Identify which cell holds the provided text, then report its (X, Y) central coordinate. 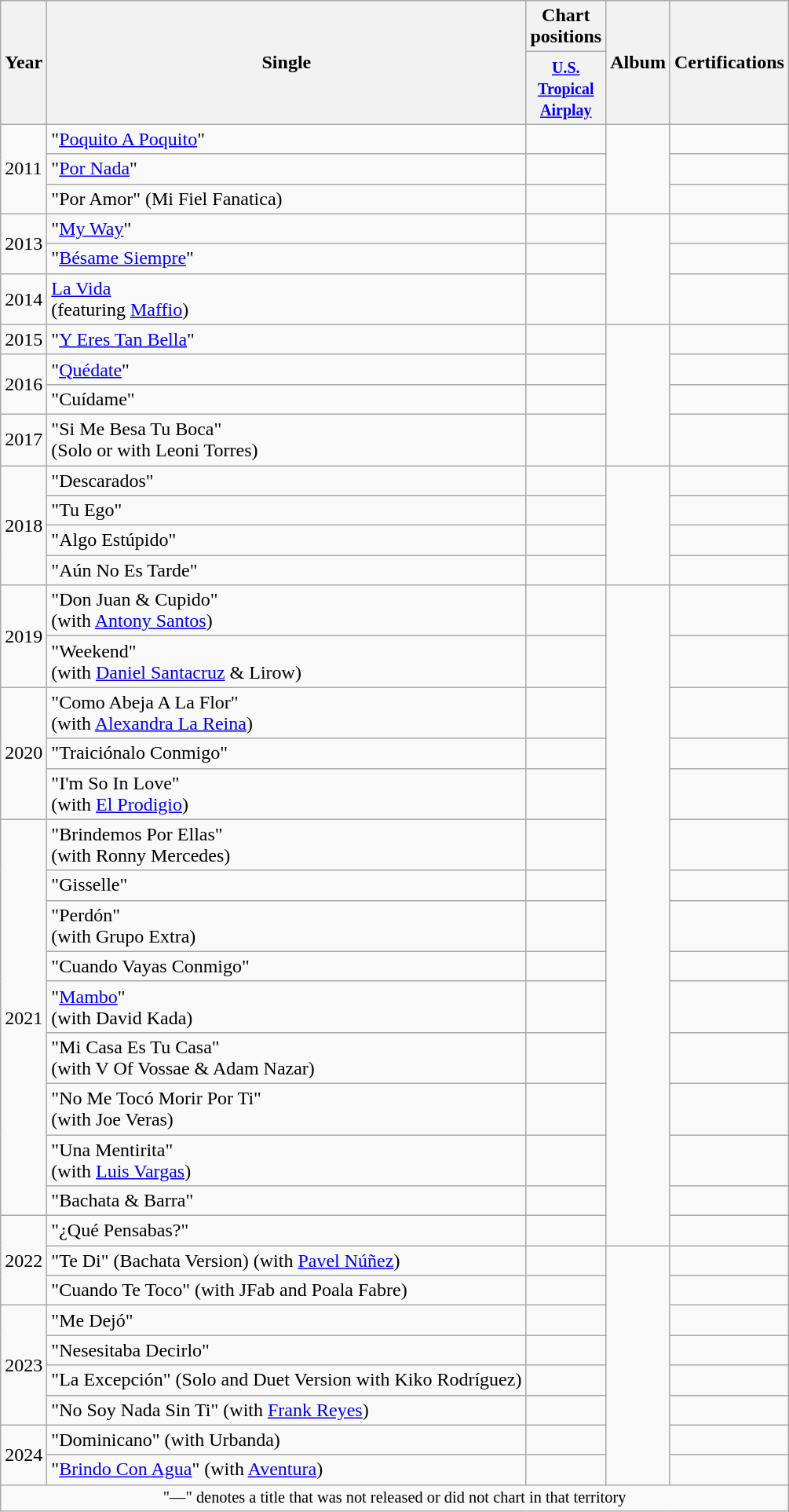
2016 (24, 384)
"La Excepción" (Solo and Duet Version with Kiko Rodríguez) (287, 1380)
La Vida (featuring Maffio) (287, 298)
Album (638, 63)
"Cuídame" (287, 399)
"Por Amor" (Mi Fiel Fanatica) (287, 199)
"—" denotes a title that was not released or did not chart in that territory (395, 1498)
"Aún No Es Tarde" (287, 570)
2024 (24, 1455)
"Me Dejó" (287, 1320)
"Cuando Vayas Conmigo" (287, 966)
Chart positions (566, 27)
2019 (24, 636)
"Si Me Besa Tu Boca" (Solo or with Leoni Torres) (287, 440)
2023 (24, 1365)
2015 (24, 339)
"No Soy Nada Sin Ti" (with Frank Reyes) (287, 1410)
2017 (24, 440)
2013 (24, 243)
"Poquito A Poquito" (287, 139)
Year (24, 63)
"Cuando Te Toco" (with JFab and Poala Fabre) (287, 1291)
"Algo Estúpido" (287, 540)
"Y Eres Tan Bella" (287, 339)
2021 (24, 1018)
"Perdón" (with Grupo Extra) (287, 925)
"My Way" (287, 229)
2022 (24, 1261)
"Bachata & Barra" (287, 1201)
"Don Juan & Cupido" (with Antony Santos) (287, 611)
2020 (24, 753)
"No Me Tocó Morir Por Ti" (with Joe Veras) (287, 1109)
Single (287, 63)
"Brindemos Por Ellas" (with Ronny Mercedes) (287, 845)
"Dominicano" (with Urbanda) (287, 1440)
"Brindo Con Agua" (with Aventura) (287, 1470)
"Mi Casa Es Tu Casa" (with V Of Vossae & Adam Nazar) (287, 1057)
2014 (24, 298)
"Por Nada" (287, 169)
"Gisselle" (287, 885)
"Mambo" (with David Kada) (287, 1007)
"Traiciónalo Conmigo" (287, 753)
"Weekend" (with Daniel Santacruz & Lirow) (287, 661)
"¿Qué Pensabas?" (287, 1231)
"Quédate" (287, 369)
"Tu Ego" (287, 511)
"Nesesitaba Decirlo" (287, 1350)
"Te Di" (Bachata Version) (with Pavel Núñez) (287, 1261)
"I'm So In Love" (with El Prodigio) (287, 793)
2011 (24, 169)
Certifications (729, 63)
U.S. Tropical Airplay (566, 88)
"Como Abeja A La Flor" (with Alexandra La Reina) (287, 713)
"Descarados" (287, 480)
"Una Mentirita" (with Luis Vargas) (287, 1159)
2018 (24, 525)
"Bésame Siempre" (287, 258)
